Extract the [X, Y] coordinate from the center of the cell holding the provided text.  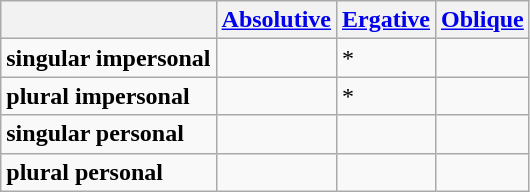
singular impersonal [108, 58]
Absolutive [276, 20]
plural personal [108, 172]
singular personal [108, 134]
plural impersonal [108, 96]
Ergative [386, 20]
Oblique [483, 20]
